Determine the (x, y) coordinate at the center of the cell enclosing the given text.  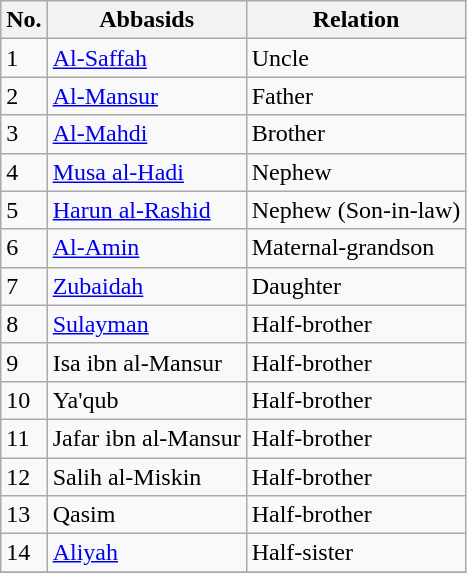
Relation (356, 20)
Father (356, 96)
Maternal-grandson (356, 248)
Jafar ibn al-Mansur (146, 438)
No. (24, 20)
8 (24, 324)
2 (24, 96)
6 (24, 248)
Half-sister (356, 553)
Salih al-Miskin (146, 477)
Sulayman (146, 324)
9 (24, 362)
11 (24, 438)
Aliyah (146, 553)
Zubaidah (146, 286)
Ya'qub (146, 400)
10 (24, 400)
Daughter (356, 286)
4 (24, 172)
Harun al-Rashid (146, 210)
Isa ibn al-Mansur (146, 362)
Abbasids (146, 20)
Brother (356, 134)
13 (24, 515)
Nephew (Son-in-law) (356, 210)
5 (24, 210)
Al-Saffah (146, 58)
Qasim (146, 515)
12 (24, 477)
7 (24, 286)
Uncle (356, 58)
14 (24, 553)
Musa al-Hadi (146, 172)
3 (24, 134)
Al-Mansur (146, 96)
Al-Amin (146, 248)
Nephew (356, 172)
Al-Mahdi (146, 134)
1 (24, 58)
